Return the (X, Y) coordinate for the center point of the cell that contains the specified text.  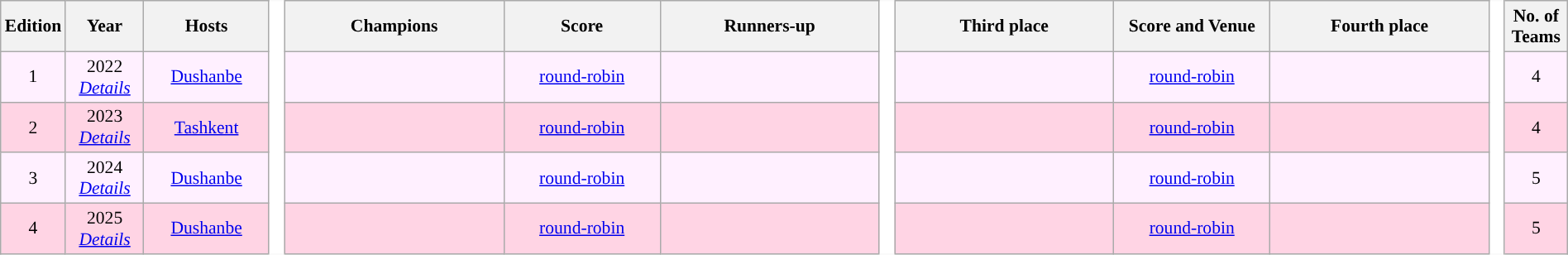
Third place (1004, 26)
2023Details (104, 127)
2 (33, 127)
Score (582, 26)
Score and Venue (1193, 26)
Champions (394, 26)
Hosts (207, 26)
Fourth place (1379, 26)
2025Details (104, 229)
Tashkent (207, 127)
3 (33, 179)
No. of Teams (1536, 26)
Edition (33, 26)
2022Details (104, 76)
1 (33, 76)
2024Details (104, 179)
Year (104, 26)
Runners-up (769, 26)
